Scan for the cell matching the given text and deliver its (x, y) coordinate at center. 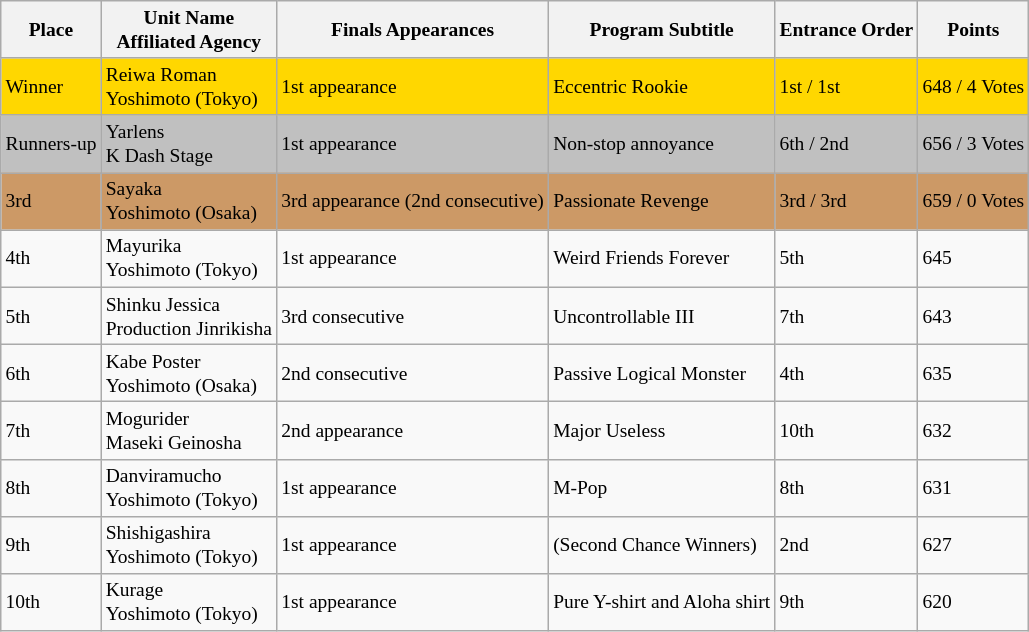
(Second Chance Winners) (661, 544)
Shinku JessicaProduction Jinrikisha (189, 316)
YarlensK Dash Stage (189, 144)
2nd (846, 544)
3rd consecutive (413, 316)
2nd appearance (413, 430)
Entrance Order (846, 30)
DanviramuchoYoshimoto (Tokyo) (189, 488)
Passionate Revenge (661, 202)
6th (51, 372)
2nd consecutive (413, 372)
KurageYoshimoto (Tokyo) (189, 602)
Non-stop annoyance (661, 144)
SayakaYoshimoto (Osaka) (189, 202)
Finals Appearances (413, 30)
631 (974, 488)
Unit NameAffiliated Agency (189, 30)
Winner (51, 86)
656 / 3 Votes (974, 144)
632 (974, 430)
659 / 0 Votes (974, 202)
Place (51, 30)
Program Subtitle (661, 30)
M-Pop (661, 488)
3rd appearance (2nd consecutive) (413, 202)
643 (974, 316)
648 / 4 Votes (974, 86)
635 (974, 372)
Major Useless (661, 430)
Kabe PosterYoshimoto (Osaka) (189, 372)
620 (974, 602)
645 (974, 258)
Runners-up (51, 144)
3rd (51, 202)
Points (974, 30)
3rd / 3rd (846, 202)
627 (974, 544)
Reiwa RomanYoshimoto (Tokyo) (189, 86)
Passive Logical Monster (661, 372)
1st / 1st (846, 86)
Eccentric Rookie (661, 86)
Pure Y-shirt and Aloha shirt (661, 602)
Uncontrollable III (661, 316)
MoguriderMaseki Geinosha (189, 430)
Weird Friends Forever (661, 258)
MayurikaYoshimoto (Tokyo) (189, 258)
6th / 2nd (846, 144)
ShishigashiraYoshimoto (Tokyo) (189, 544)
